Return the (x, y) coordinate for the center point of the cell that contains the specified text.  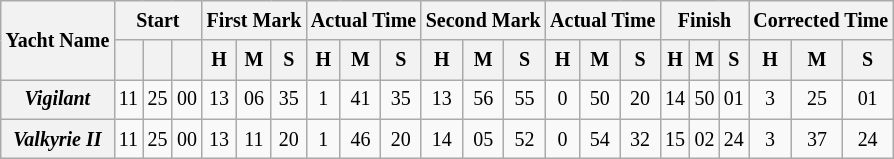
Vigilant (58, 100)
Yacht Name (58, 40)
05 (482, 138)
06 (254, 100)
56 (482, 100)
15 (674, 138)
Corrected Time (821, 20)
55 (525, 100)
37 (818, 138)
Finish (704, 20)
Valkyrie II (58, 138)
02 (704, 138)
Second Mark (483, 20)
52 (525, 138)
54 (600, 138)
46 (360, 138)
Start (158, 20)
32 (640, 138)
41 (360, 100)
First Mark (254, 20)
